Scan for the cell matching the given text and deliver its (X, Y) coordinate at center. 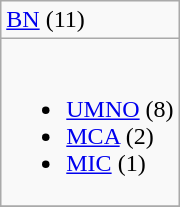
UMNO (8) MCA (2) MIC (1) (90, 122)
BN (11) (90, 20)
